Pinpoint the cell where the given text exists, returning its (X, Y) midpoint coordinate. 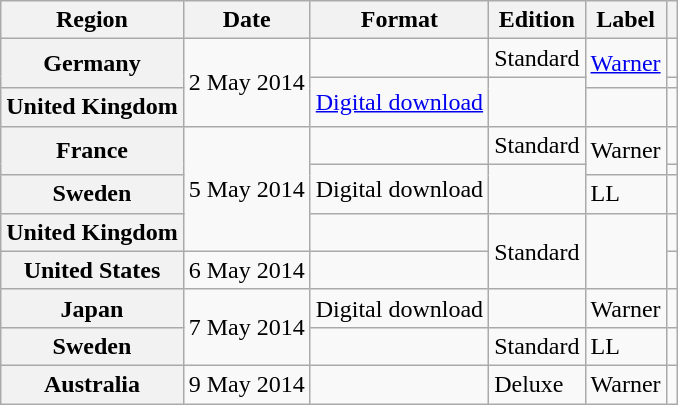
6 May 2014 (246, 270)
Australia (92, 384)
Deluxe (537, 384)
Date (246, 20)
Edition (537, 20)
Japan (92, 308)
Germany (92, 64)
5 May 2014 (246, 188)
Region (92, 20)
9 May 2014 (246, 384)
2 May 2014 (246, 82)
Format (399, 20)
Label (626, 20)
France (92, 150)
7 May 2014 (246, 327)
United States (92, 270)
